Output the [x, y] coordinate of the center of the cell containing the given text.  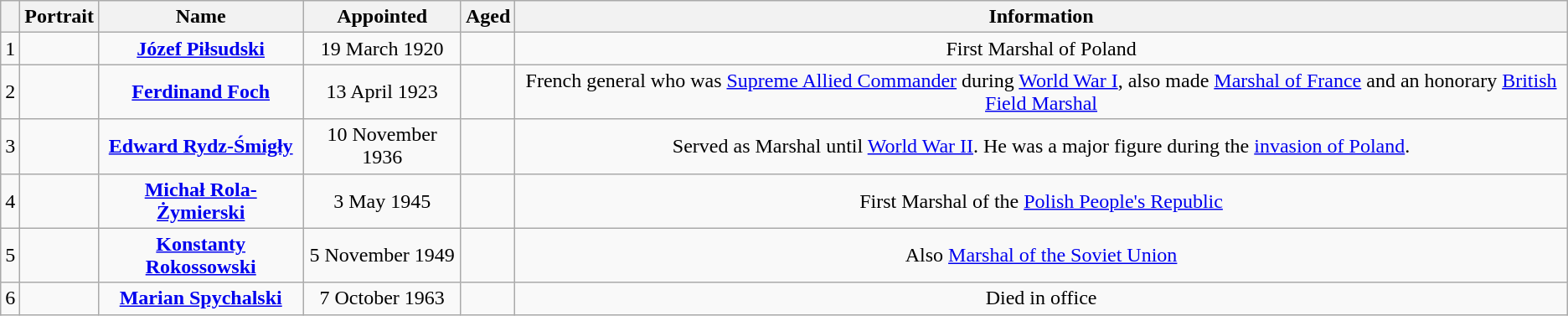
Information [1041, 17]
Served as Marshal until World War II. He was a major figure during the invasion of Poland. [1041, 146]
13 April 1923 [382, 92]
5 [10, 255]
Name [200, 17]
10 November 1936 [382, 146]
French general who was Supreme Allied Commander during World War I, also made Marshal of France and an honorary British Field Marshal [1041, 92]
Aged [487, 17]
2 [10, 92]
First Marshal of Poland [1041, 49]
Died in office [1041, 298]
6 [10, 298]
Edward Rydz-Śmigły [200, 146]
Konstanty Rokossowski [200, 255]
3 May 1945 [382, 201]
5 November 1949 [382, 255]
Michał Rola-Żymierski [200, 201]
Józef Piłsudski [200, 49]
Marian Spychalski [200, 298]
Portrait [59, 17]
1 [10, 49]
3 [10, 146]
7 October 1963 [382, 298]
19 March 1920 [382, 49]
4 [10, 201]
Also Marshal of the Soviet Union [1041, 255]
Ferdinand Foch [200, 92]
First Marshal of the Polish People's Republic [1041, 201]
Appointed [382, 17]
